Determine the (X, Y) coordinate at the center of the cell enclosing the given text.  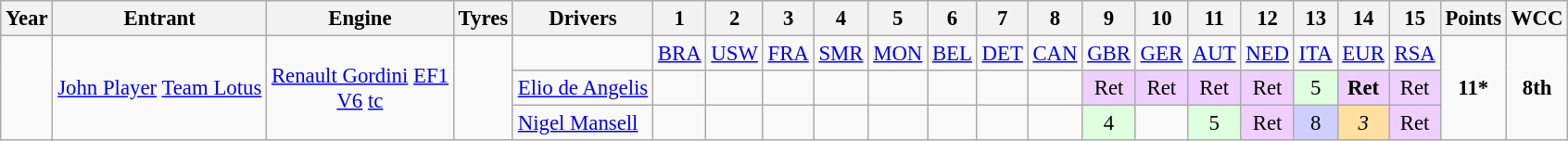
9 (1108, 19)
2 (734, 19)
BRA (680, 54)
Engine (360, 19)
Year (27, 19)
ITA (1316, 54)
FRA (788, 54)
DET (1003, 54)
Elio de Angelis (582, 88)
1 (680, 19)
13 (1316, 19)
Nigel Mansell (582, 123)
RSA (1414, 54)
7 (1003, 19)
12 (1268, 19)
GER (1161, 54)
Drivers (582, 19)
GBR (1108, 54)
MON (898, 54)
Tyres (483, 19)
BEL (953, 54)
WCC (1536, 19)
EUR (1363, 54)
NED (1268, 54)
6 (953, 19)
Entrant (159, 19)
10 (1161, 19)
Points (1473, 19)
USW (734, 54)
Renault Gordini EF1V6 tc (360, 89)
AUT (1214, 54)
8th (1536, 89)
SMR (841, 54)
11 (1214, 19)
14 (1363, 19)
11* (1473, 89)
CAN (1055, 54)
15 (1414, 19)
John Player Team Lotus (159, 89)
